Return the (X, Y) coordinate for the center point of the cell that contains the specified text.  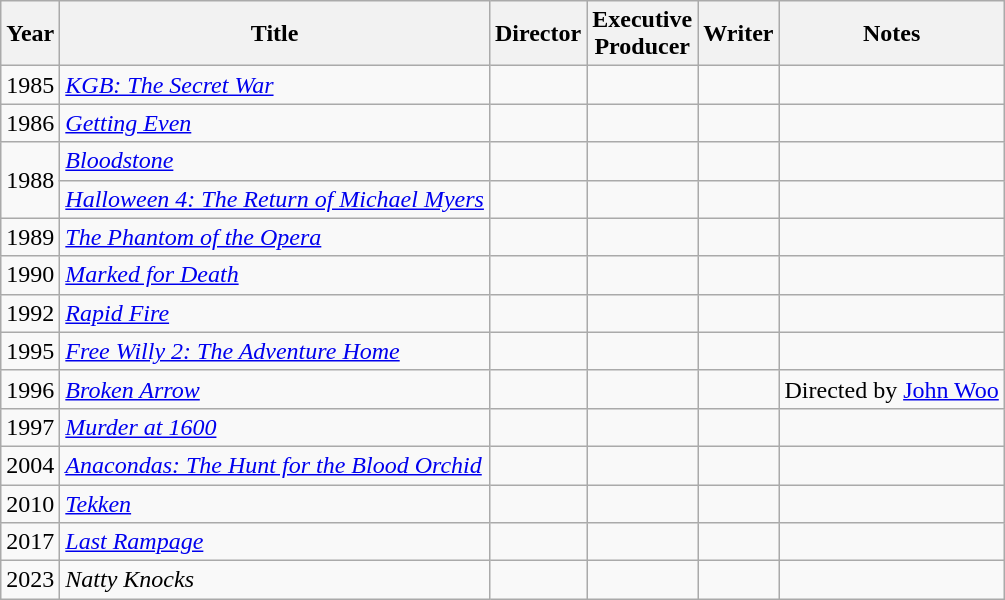
KGB: The Secret War (275, 85)
2023 (30, 580)
Getting Even (275, 123)
Marked for Death (275, 275)
Rapid Fire (275, 313)
Notes (892, 34)
ExecutiveProducer (642, 34)
The Phantom of the Opera (275, 237)
Murder at 1600 (275, 427)
Natty Knocks (275, 580)
Free Willy 2: The Adventure Home (275, 351)
1986 (30, 123)
Directed by John Woo (892, 389)
Year (30, 34)
1988 (30, 180)
Broken Arrow (275, 389)
Writer (738, 34)
1992 (30, 313)
Halloween 4: The Return of Michael Myers (275, 199)
Last Rampage (275, 542)
Anacondas: The Hunt for the Blood Orchid (275, 465)
1990 (30, 275)
2017 (30, 542)
1989 (30, 237)
Tekken (275, 503)
Title (275, 34)
1995 (30, 351)
1985 (30, 85)
2004 (30, 465)
Director (538, 34)
2010 (30, 503)
1996 (30, 389)
1997 (30, 427)
Bloodstone (275, 161)
